Scan for the cell matching the given text and deliver its [X, Y] coordinate at center. 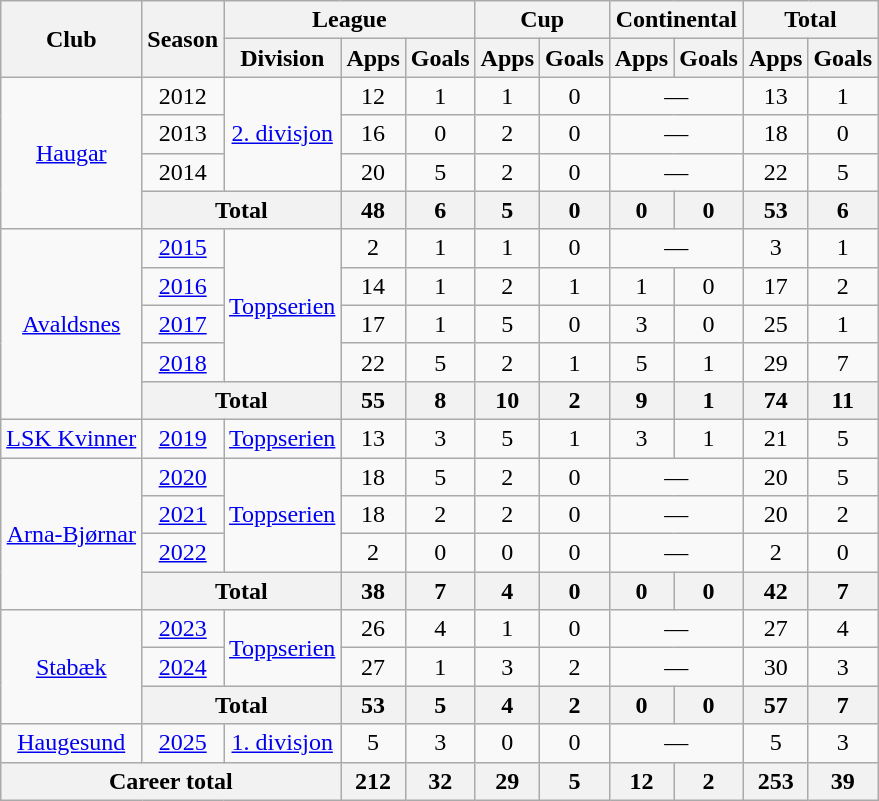
2021 [183, 515]
16 [373, 134]
2016 [183, 286]
Haugesund [72, 743]
57 [775, 705]
30 [775, 667]
55 [373, 400]
48 [373, 210]
2024 [183, 667]
26 [373, 629]
Arna-Bjørnar [72, 534]
Cup [542, 20]
21 [775, 438]
2018 [183, 362]
253 [775, 781]
Continental [676, 20]
Career total [171, 781]
2022 [183, 553]
10 [507, 400]
9 [641, 400]
74 [775, 400]
11 [843, 400]
LSK Kvinner [72, 438]
42 [775, 591]
8 [440, 400]
2020 [183, 477]
212 [373, 781]
1. divisjon [282, 743]
2012 [183, 96]
2017 [183, 324]
39 [843, 781]
Club [72, 39]
2019 [183, 438]
Division [282, 58]
Stabæk [72, 667]
2014 [183, 172]
League [350, 20]
2013 [183, 134]
Season [183, 39]
Haugar [72, 153]
2015 [183, 248]
14 [373, 286]
38 [373, 591]
Avaldsnes [72, 324]
32 [440, 781]
2023 [183, 629]
2. divisjon [282, 134]
2025 [183, 743]
25 [775, 324]
